Pinpoint the cell where the given text exists, returning its (x, y) midpoint coordinate. 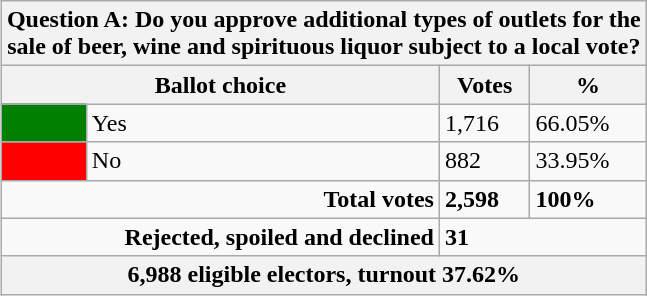
Question A: Do you approve additional types of outlets for the sale of beer, wine and spirituous liquor subject to a local vote? (324, 34)
Total votes (220, 199)
1,716 (484, 123)
31 (542, 237)
882 (484, 161)
33.95% (588, 161)
66.05% (588, 123)
Ballot choice (220, 85)
No (262, 161)
Votes (484, 85)
Yes (262, 123)
100% (588, 199)
Rejected, spoiled and declined (220, 237)
6,988 eligible electors, turnout 37.62% (324, 275)
% (588, 85)
2,598 (484, 199)
